Pinpoint the cell where the given text exists, returning its [x, y] midpoint coordinate. 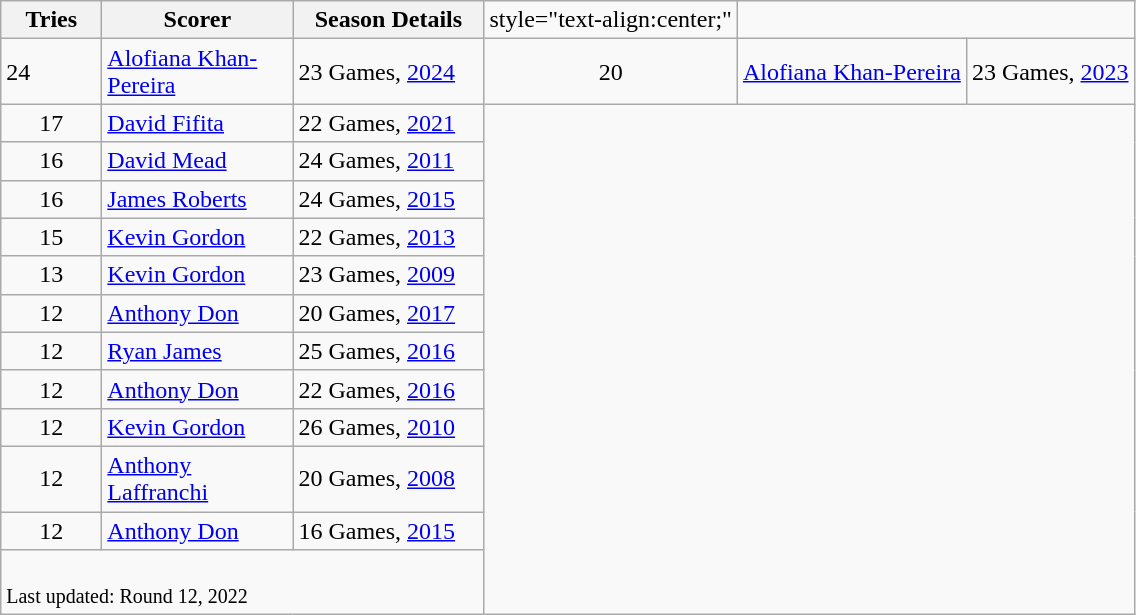
15 [52, 237]
Anthony Laffranchi [198, 478]
style="text-align:center;" [610, 20]
David Fifita [198, 123]
Ryan James [198, 351]
24 Games, 2011 [388, 161]
20 Games, 2008 [388, 478]
20 [610, 72]
23 Games, 2024 [388, 72]
26 Games, 2010 [388, 427]
David Mead [198, 161]
Scorer [198, 20]
17 [52, 123]
22 Games, 2013 [388, 237]
22 Games, 2016 [388, 389]
24 [52, 72]
23 Games, 2009 [388, 275]
13 [52, 275]
Season Details [388, 20]
Last updated: Round 12, 2022 [242, 582]
25 Games, 2016 [388, 351]
16 Games, 2015 [388, 531]
23 Games, 2023 [1050, 72]
24 Games, 2015 [388, 199]
Tries [52, 20]
20 Games, 2017 [388, 313]
James Roberts [198, 199]
22 Games, 2021 [388, 123]
